Return [x, y] of the center of cell containing provided text 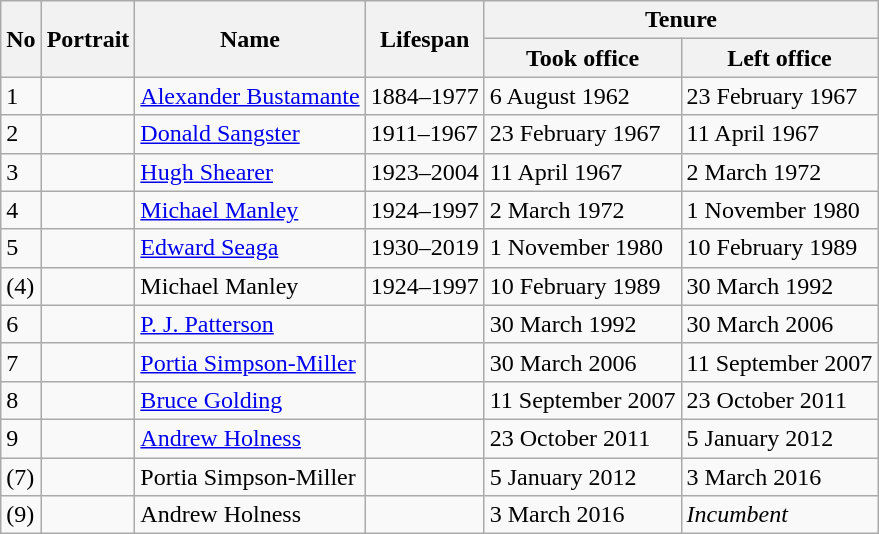
1930–2019 [424, 248]
8 [21, 400]
Name [250, 39]
6 [21, 324]
1884–1977 [424, 96]
Alexander Bustamante [250, 96]
Lifespan [424, 39]
Bruce Golding [250, 400]
7 [21, 362]
4 [21, 210]
Incumbent [780, 515]
(7) [21, 477]
Tenure [681, 20]
5 [21, 248]
P. J. Patterson [250, 324]
1 [21, 96]
6 August 1962 [582, 96]
(4) [21, 286]
No [21, 39]
Donald Sangster [250, 134]
2 [21, 134]
(9) [21, 515]
Took office [582, 58]
Hugh Shearer [250, 172]
9 [21, 438]
1911–1967 [424, 134]
1923–2004 [424, 172]
Edward Seaga [250, 248]
3 [21, 172]
Left office [780, 58]
Portrait [88, 39]
